Capture the cell that displays the provided text and extract its (X, Y) central coordinate. 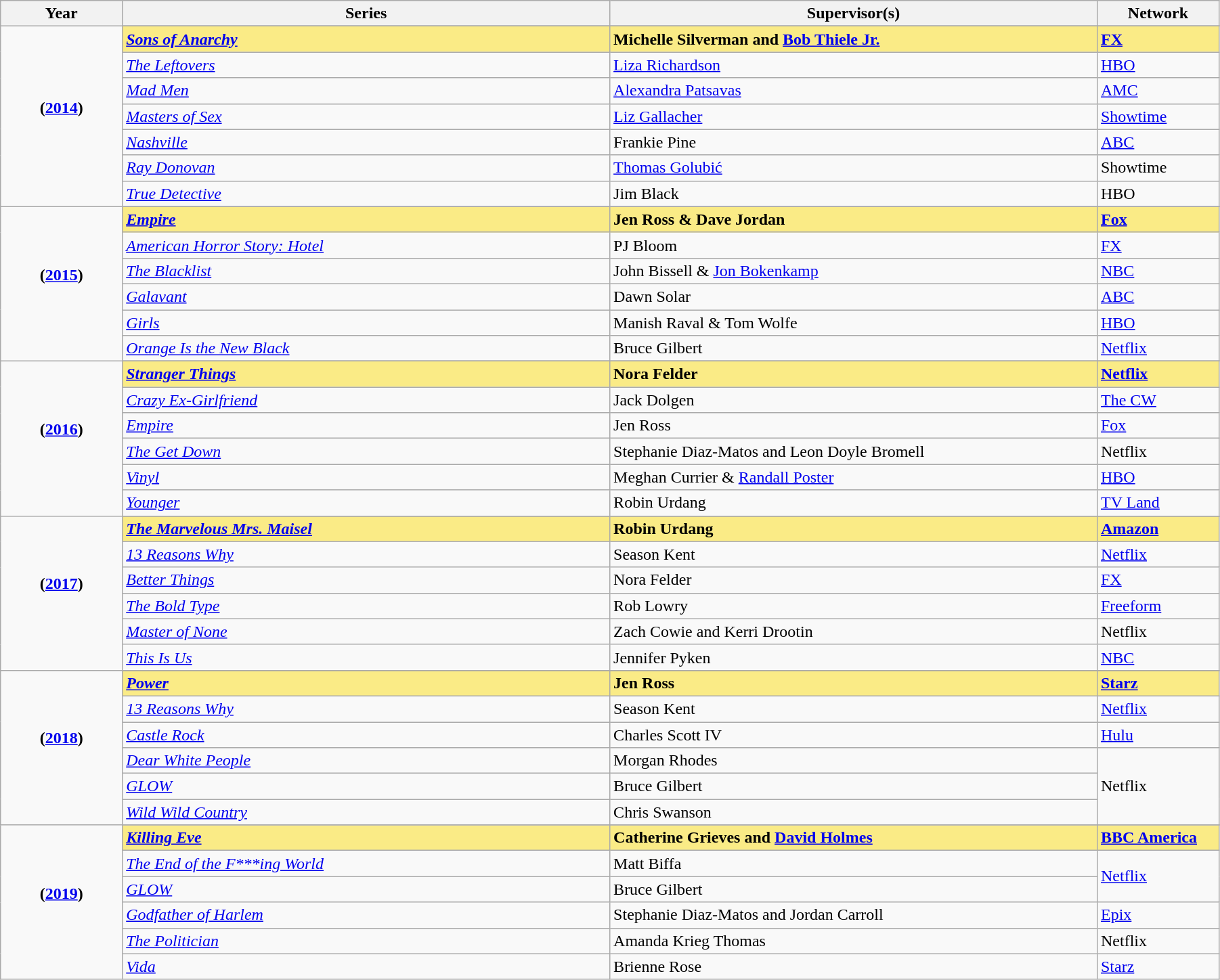
Killing Eve (366, 838)
The End of the F***ing World (366, 864)
Orange Is the New Black (366, 349)
Vida (366, 966)
The Politician (366, 941)
Jack Dolgen (854, 400)
(2014) (62, 116)
Frankie Pine (854, 142)
Stephanie Diaz-Matos and Jordan Carroll (854, 915)
AMC (1158, 91)
Power (366, 683)
Galavant (366, 296)
Network (1158, 14)
Younger (366, 503)
The Blacklist (366, 271)
The Leftovers (366, 65)
(2015) (62, 284)
Crazy Ex-Girlfriend (366, 400)
Better Things (366, 580)
(2016) (62, 439)
Thomas Golubić (854, 168)
True Detective (366, 194)
Supervisor(s) (854, 14)
The Marvelous Mrs. Maisel (366, 529)
Rob Lowry (854, 606)
Zach Cowie and Kerri Drootin (854, 631)
Jim Black (854, 194)
Sons of Anarchy (366, 39)
American Horror Story: Hotel (366, 245)
Hulu (1158, 734)
Godfather of Harlem (366, 915)
Stranger Things (366, 374)
Castle Rock (366, 734)
(2018) (62, 747)
Nashville (366, 142)
Charles Scott IV (854, 734)
The Get Down (366, 451)
Catherine Grieves and David Holmes (854, 838)
(2017) (62, 593)
Masters of Sex (366, 116)
Alexandra Patsavas (854, 91)
Vinyl (366, 477)
Dawn Solar (854, 296)
Liz Gallacher (854, 116)
Epix (1158, 915)
Mad Men (366, 91)
Morgan Rhodes (854, 761)
Jen Ross & Dave Jordan (854, 219)
Wild Wild Country (366, 812)
Michelle Silverman and Bob Thiele Jr. (854, 39)
John Bissell & Jon Bokenkamp (854, 271)
Matt Biffa (854, 864)
Brienne Rose (854, 966)
Dear White People (366, 761)
Year (62, 14)
The CW (1158, 400)
Series (366, 14)
This Is Us (366, 657)
Jennifer Pyken (854, 657)
Amazon (1158, 529)
Amanda Krieg Thomas (854, 941)
TV Land (1158, 503)
(2019) (62, 902)
Freeform (1158, 606)
Meghan Currier & Randall Poster (854, 477)
The Bold Type (366, 606)
Manish Raval & Tom Wolfe (854, 323)
Stephanie Diaz-Matos and Leon Doyle Bromell (854, 451)
Liza Richardson (854, 65)
BBC America (1158, 838)
PJ Bloom (854, 245)
Ray Donovan (366, 168)
Master of None (366, 631)
Chris Swanson (854, 812)
Girls (366, 323)
